Scan for the cell matching the given text and deliver its [X, Y] coordinate at center. 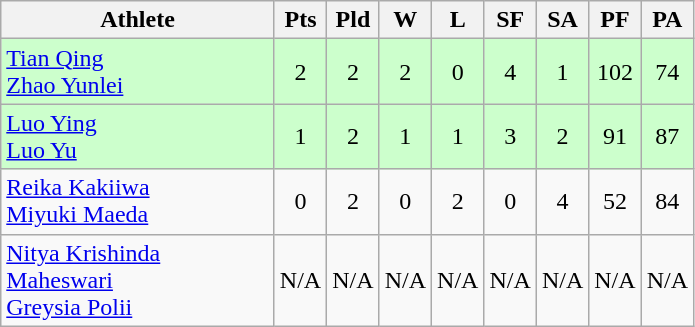
Pld [353, 20]
SA [562, 20]
Nitya Krishinda Maheswari Greysia Polii [138, 280]
52 [615, 202]
Luo Ying Luo Yu [138, 136]
L [458, 20]
84 [667, 202]
Tian Qing Zhao Yunlei [138, 72]
Reika Kakiiwa Miyuki Maeda [138, 202]
87 [667, 136]
91 [615, 136]
PF [615, 20]
SF [510, 20]
W [405, 20]
74 [667, 72]
PA [667, 20]
Pts [300, 20]
Athlete [138, 20]
102 [615, 72]
3 [510, 136]
